Extract the (x, y) coordinate from the center of the cell holding the provided text.  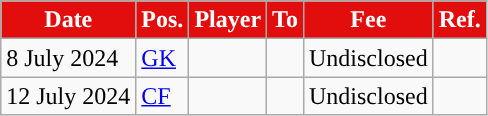
Date (68, 20)
12 July 2024 (68, 96)
CF (162, 96)
Pos. (162, 20)
Ref. (460, 20)
Player (228, 20)
Fee (368, 20)
To (286, 20)
GK (162, 58)
8 July 2024 (68, 58)
